Detect which cell encompasses the target text, then output its (X, Y) center coordinate. 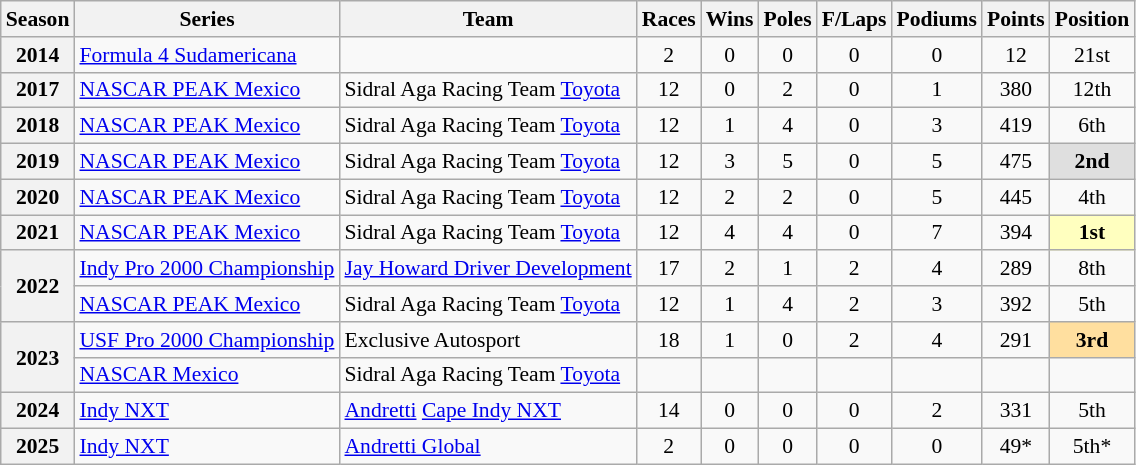
3rd (1092, 340)
2014 (38, 55)
380 (1016, 90)
2023 (38, 358)
394 (1016, 233)
Series (206, 19)
289 (1016, 269)
2021 (38, 233)
445 (1016, 197)
Position (1092, 19)
14 (669, 411)
49* (1016, 447)
Podiums (938, 19)
Andretti Cape Indy NXT (488, 411)
Poles (788, 19)
7 (938, 233)
Season (38, 19)
Team (488, 19)
Formula 4 Sudamericana (206, 55)
1st (1092, 233)
2025 (38, 447)
8th (1092, 269)
Wins (730, 19)
Andretti Global (488, 447)
2017 (38, 90)
291 (1016, 340)
2018 (38, 126)
2nd (1092, 162)
18 (669, 340)
4th (1092, 197)
6th (1092, 126)
Jay Howard Driver Development (488, 269)
Points (1016, 19)
475 (1016, 162)
2024 (38, 411)
USF Pro 2000 Championship (206, 340)
392 (1016, 304)
Indy Pro 2000 Championship (206, 269)
2020 (38, 197)
Exclusive Autosport (488, 340)
Races (669, 19)
NASCAR Mexico (206, 375)
17 (669, 269)
331 (1016, 411)
2022 (38, 286)
419 (1016, 126)
12th (1092, 90)
21st (1092, 55)
5th* (1092, 447)
F/Laps (854, 19)
2019 (38, 162)
